Detect which cell encompasses the target text, then output its (x, y) center coordinate. 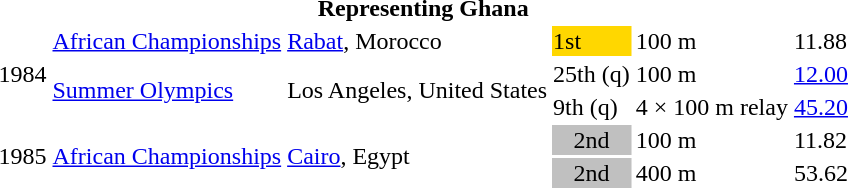
Los Angeles, United States (418, 90)
9th (q) (592, 107)
Summer Olympics (167, 90)
400 m (712, 173)
1st (592, 41)
Rabat, Morocco (418, 41)
4 × 100 m relay (712, 107)
Cairo, Egypt (418, 156)
25th (q) (592, 74)
